Determine the [x, y] coordinate at the center of the cell enclosing the given text.  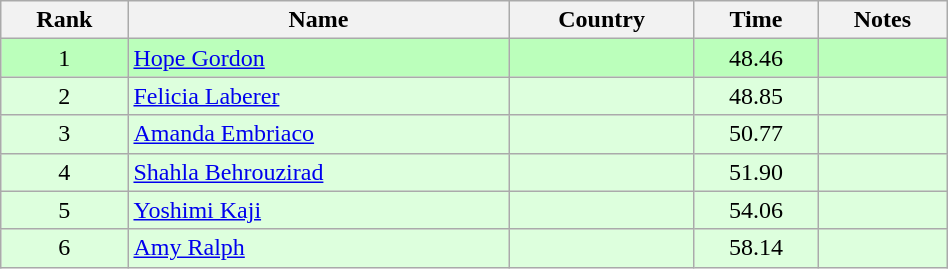
Felicia Laberer [318, 96]
1 [64, 58]
Rank [64, 20]
Country [602, 20]
54.06 [756, 210]
Yoshimi Kaji [318, 210]
50.77 [756, 134]
Amy Ralph [318, 248]
2 [64, 96]
Shahla Behrouzirad [318, 172]
5 [64, 210]
4 [64, 172]
3 [64, 134]
48.46 [756, 58]
51.90 [756, 172]
48.85 [756, 96]
Notes [883, 20]
6 [64, 248]
Amanda Embriaco [318, 134]
Name [318, 20]
58.14 [756, 248]
Hope Gordon [318, 58]
Time [756, 20]
